Find where the given text appears and provide that cell's center as (X, Y) coordinate. 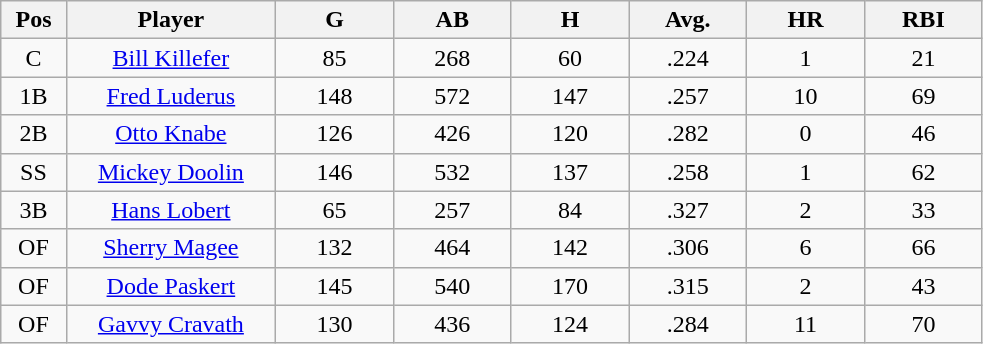
65 (335, 210)
Bill Killefer (170, 58)
145 (335, 286)
Gavvy Cravath (170, 324)
464 (452, 248)
66 (923, 248)
132 (335, 248)
.284 (688, 324)
Fred Luderus (170, 96)
120 (570, 134)
.315 (688, 286)
146 (335, 172)
10 (806, 96)
.257 (688, 96)
69 (923, 96)
540 (452, 286)
Mickey Doolin (170, 172)
.224 (688, 58)
43 (923, 286)
.282 (688, 134)
142 (570, 248)
Pos (34, 20)
148 (335, 96)
532 (452, 172)
84 (570, 210)
6 (806, 248)
62 (923, 172)
85 (335, 58)
124 (570, 324)
21 (923, 58)
46 (923, 134)
130 (335, 324)
Dode Paskert (170, 286)
Otto Knabe (170, 134)
Hans Lobert (170, 210)
.258 (688, 172)
60 (570, 58)
436 (452, 324)
257 (452, 210)
126 (335, 134)
137 (570, 172)
HR (806, 20)
147 (570, 96)
SS (34, 172)
11 (806, 324)
3B (34, 210)
RBI (923, 20)
.327 (688, 210)
0 (806, 134)
1B (34, 96)
268 (452, 58)
C (34, 58)
Player (170, 20)
AB (452, 20)
Avg. (688, 20)
2B (34, 134)
G (335, 20)
70 (923, 324)
170 (570, 286)
33 (923, 210)
426 (452, 134)
H (570, 20)
Sherry Magee (170, 248)
572 (452, 96)
.306 (688, 248)
